Return [X, Y] of the center of cell containing provided text 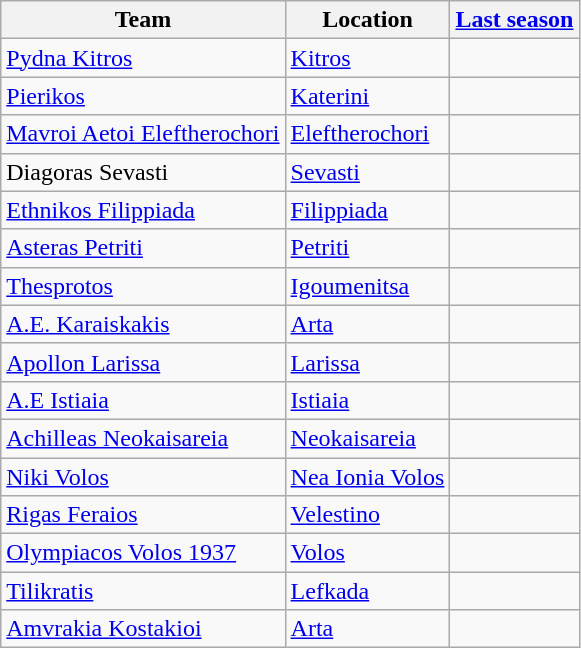
Thesprotos [143, 286]
Velestino [368, 515]
A.E Istiaia [143, 400]
Olympiacos Volos 1937 [143, 553]
Petriti [368, 248]
Last season [514, 20]
Istiaia [368, 400]
Amvrakia Kostakioi [143, 629]
Neokaisareia [368, 438]
Lefkada [368, 591]
Katerini [368, 96]
Nea Ionia Volos [368, 477]
Sevasti [368, 172]
Team [143, 20]
Volos [368, 553]
Apollon Larissa [143, 362]
Diagoras Sevasti [143, 172]
Eleftherochori [368, 134]
Pydna Kitros [143, 58]
Filippiada [368, 210]
Ethnikos Filippiada [143, 210]
Kitros [368, 58]
A.E. Karaiskakis [143, 324]
Asteras Petriti [143, 248]
Location [368, 20]
Rigas Feraios [143, 515]
Mavroi Aetoi Eleftherochori [143, 134]
Niki Volos [143, 477]
Pierikos [143, 96]
Larissa [368, 362]
Achilleas Neokaisareia [143, 438]
Tilikratis [143, 591]
Igoumenitsa [368, 286]
